Return [X, Y] of the center of cell containing provided text 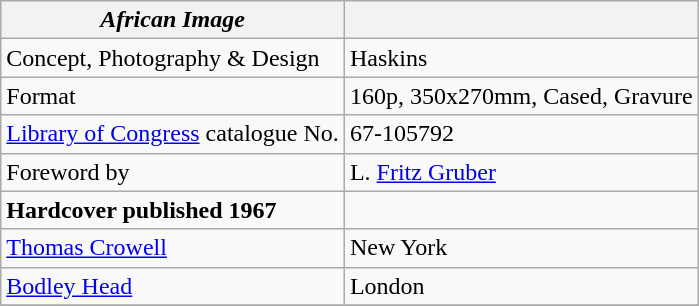
New York [521, 248]
67-105792 [521, 134]
Format [173, 96]
Hardcover published 1967 [173, 210]
African Image [173, 20]
London [521, 286]
Thomas Crowell [173, 248]
L. Fritz Gruber [521, 172]
Library of Congress catalogue No. [173, 134]
Concept, Photography & Design [173, 58]
Haskins [521, 58]
Bodley Head [173, 286]
Foreword by [173, 172]
160p, 350x270mm, Cased, Gravure [521, 96]
